Pinpoint the cell where the given text exists, returning its [x, y] midpoint coordinate. 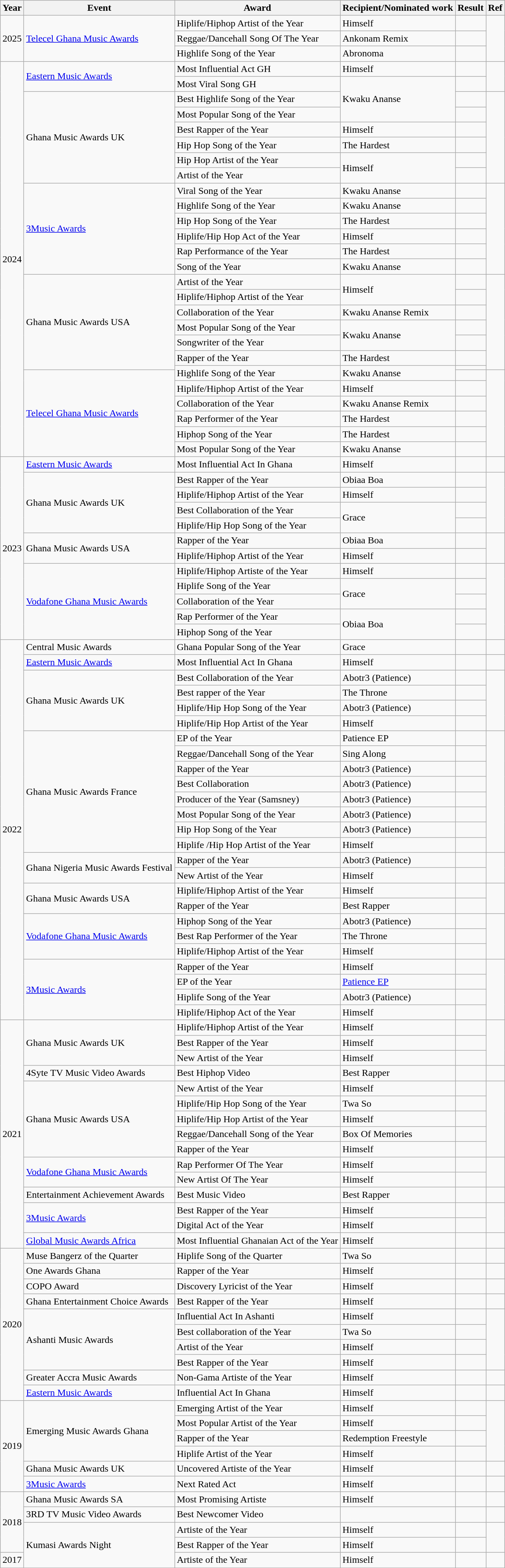
Most Promising Artiste [257, 1499]
Central Music Awards [99, 647]
Best Rap Performer of the Year [257, 936]
Discovery Lyricist of the Year [257, 1286]
3RD TV Music Video Awards [99, 1514]
New Artist Of The Year [257, 1180]
Event [99, 8]
Ghana Popular Song of the Year [257, 647]
Uncovered Artiste of the Year [257, 1469]
Global Music Awards Africa [99, 1241]
Best Highlife Song of the Year [257, 99]
Producer of the Year (Samsney) [257, 799]
Hip Hop Artist of the Year [257, 160]
Non-Gama Artiste of the Year [257, 1377]
Hiplife Song of the Quarter [257, 1256]
Box Of Memories [398, 1134]
COPO Award [99, 1286]
Digital Act of the Year [257, 1225]
Best Newcomer Video [257, 1514]
Year [12, 8]
Entertainment Achievement Awards [99, 1195]
Next Rated Act [257, 1484]
Best collaboration of the Year [257, 1332]
Greater Accra Music Awards [99, 1377]
Ankonam Remix [398, 38]
2021 [12, 1134]
2020 [12, 1324]
2024 [12, 259]
Ghana Nigeria Music Awards Festival [99, 868]
Best Collaboration [257, 784]
2018 [12, 1522]
Reggae/Dancehall Song Of The Year [257, 38]
Most Viral Song GH [257, 84]
Most Influential Act GH [257, 69]
Award [257, 8]
Hiplife/Hiphop Artiste of the Year [257, 571]
Influential Act In Ashanti [257, 1317]
Ghana Entertainment Choice Awards [99, 1301]
2019 [12, 1446]
Muse Bangerz of the Quarter [99, 1256]
Most Popular Artist of the Year [257, 1423]
Influential Act In Ghana [257, 1392]
Emerging Music Awards Ghana [99, 1430]
Redemption Freestyle [398, 1438]
Rap Performer Of The Year [257, 1165]
Hiplife/Hip Hop Act of the Year [257, 236]
Ref [495, 8]
Best Hiphop Video [257, 1073]
Hiplife /Hip Hop Artist of the Year [257, 845]
Hiplife/Hiphop Act of the Year [257, 1012]
Emerging Artist of the Year [257, 1408]
Rap Performance of the Year [257, 251]
Ashanti Music Awards [99, 1339]
2025 [12, 38]
Sing Along [398, 754]
2022 [12, 830]
Best Music Video [257, 1195]
2017 [12, 1560]
2023 [12, 549]
Songwriter of the Year [257, 343]
One Awards Ghana [99, 1271]
Hiplife Artist of the Year [257, 1454]
Viral Song of the Year [257, 191]
Abronoma [398, 54]
Recipient/Nominated work [398, 8]
4Syte TV Music Video Awards [99, 1073]
Most Influential Ghanaian Act of the Year [257, 1241]
Result [471, 8]
Kumasi Awards Night [99, 1545]
Best rapper of the Year [257, 693]
Ghana Music Awards France [99, 792]
Song of the Year [257, 267]
Ghana Music Awards SA [99, 1499]
